For the text-containing cell, return its midpoint in [x, y] coordinate format. 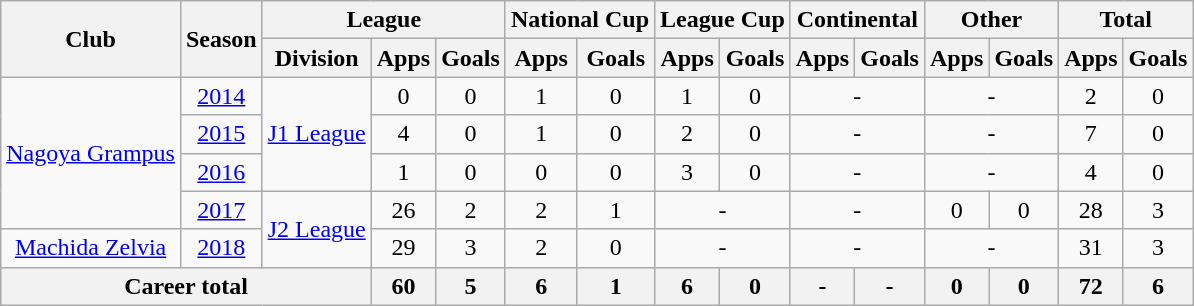
J2 League [316, 229]
28 [1091, 210]
Season [221, 39]
7 [1091, 134]
Nagoya Grampus [91, 153]
60 [403, 286]
J1 League [316, 134]
Continental [857, 20]
26 [403, 210]
2016 [221, 172]
2015 [221, 134]
31 [1091, 248]
2017 [221, 210]
League [384, 20]
Career total [186, 286]
Total [1126, 20]
72 [1091, 286]
League Cup [723, 20]
Other [991, 20]
2018 [221, 248]
National Cup [580, 20]
2014 [221, 96]
Machida Zelvia [91, 248]
29 [403, 248]
Club [91, 39]
Division [316, 58]
5 [471, 286]
